Search for the cell housing the specified text and yield its (X, Y) center coordinate. 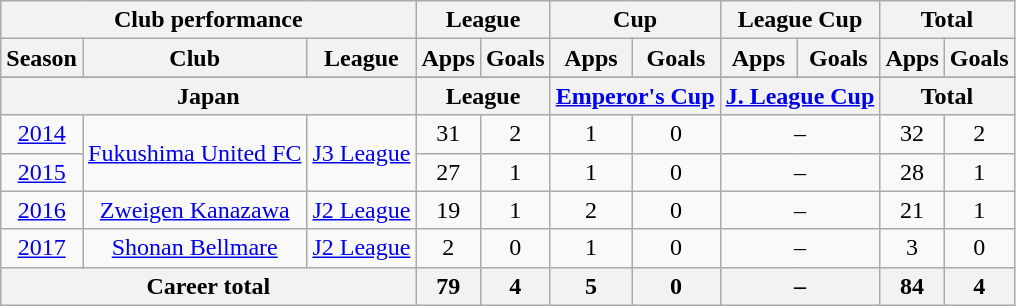
2015 (42, 172)
J3 League (362, 153)
League Cup (800, 20)
2016 (42, 210)
Season (42, 58)
Shonan Bellmare (194, 248)
Career total (208, 286)
Zweigen Kanazawa (194, 210)
3 (912, 248)
19 (448, 210)
21 (912, 210)
Japan (208, 96)
Club performance (208, 20)
Fukushima United FC (194, 153)
Emperor's Cup (635, 96)
5 (591, 286)
Cup (635, 20)
28 (912, 172)
2017 (42, 248)
31 (448, 134)
27 (448, 172)
J. League Cup (800, 96)
Club (194, 58)
79 (448, 286)
2014 (42, 134)
84 (912, 286)
32 (912, 134)
